Extract the (x, y) coordinate from the center of the cell holding the provided text.  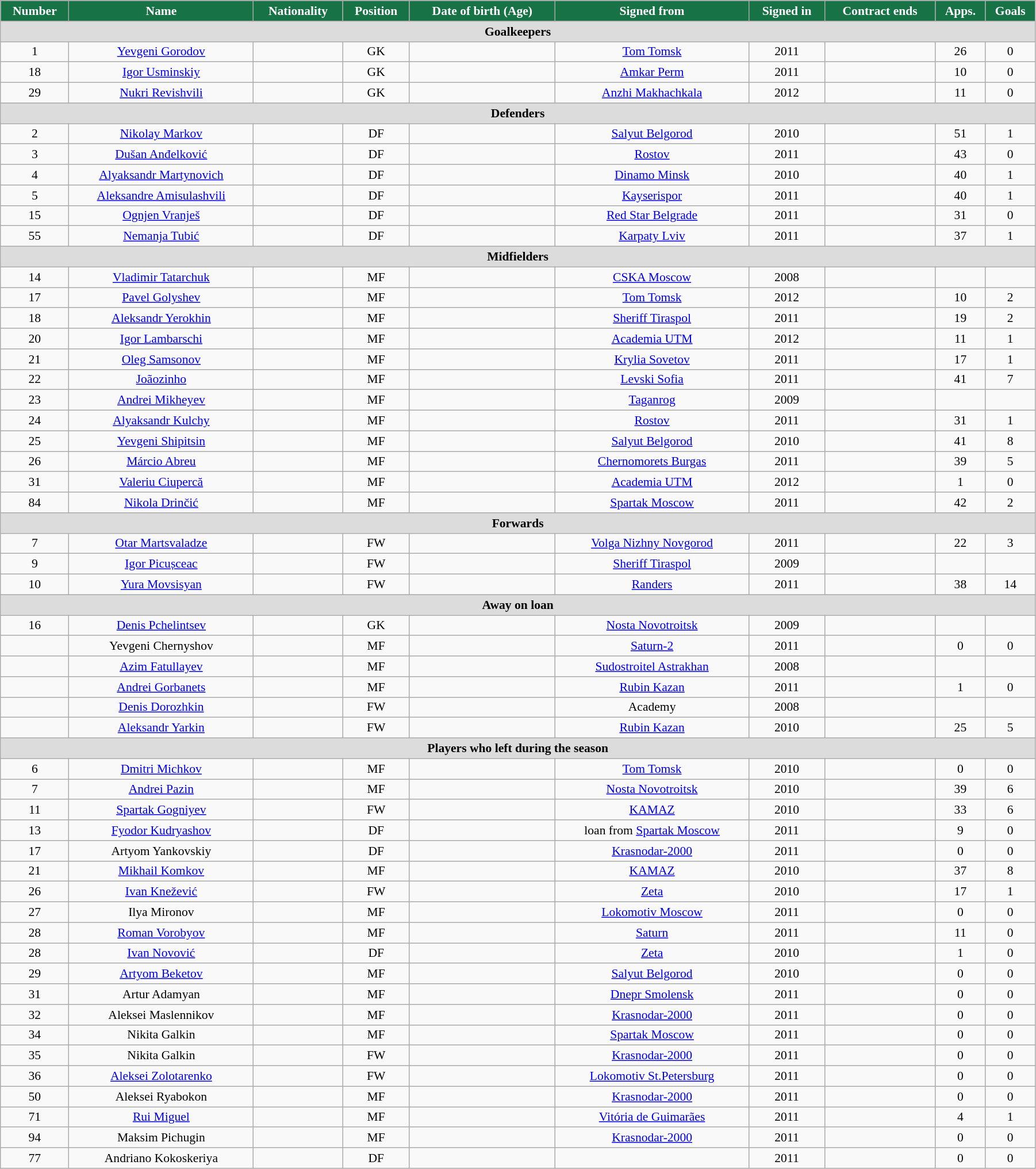
Valeriu Ciupercă (161, 482)
Red Star Belgrade (652, 216)
Sudostroitel Astrakhan (652, 666)
Contract ends (880, 11)
38 (960, 585)
Volga Nizhny Novgorod (652, 543)
20 (34, 339)
24 (34, 421)
Nationality (298, 11)
Goalkeepers (518, 32)
Away on loan (518, 605)
Igor Usminskiy (161, 72)
Signed from (652, 11)
Dmitri Michkov (161, 769)
CSKA Moscow (652, 277)
Pavel Golyshev (161, 298)
Alyaksandr Martynovich (161, 175)
Academy (652, 707)
19 (960, 319)
Andrei Gorbanets (161, 687)
Levski Sofia (652, 380)
Name (161, 11)
Fyodor Kudryashov (161, 830)
Joãozinho (161, 380)
Yevgeni Chernyshov (161, 646)
Dnepr Smolensk (652, 994)
Players who left during the season (518, 749)
Rui Miguel (161, 1117)
Dinamo Minsk (652, 175)
Goals (1010, 11)
Yura Movsisyan (161, 585)
Maksim Pichugin (161, 1138)
Artyom Beketov (161, 974)
Nikola Drinčić (161, 503)
Lokomotiv Moscow (652, 913)
Azim Fatullayev (161, 666)
Yevgeni Shipitsin (161, 441)
84 (34, 503)
Karpaty Lviv (652, 236)
Aleksei Ryabokon (161, 1097)
55 (34, 236)
Saturn-2 (652, 646)
Vladimir Tatarchuk (161, 277)
Kayserispor (652, 196)
Chernomorets Burgas (652, 462)
Signed in (787, 11)
Ivan Knežević (161, 892)
Oleg Samsonov (161, 359)
32 (34, 1015)
Nemanja Tubić (161, 236)
35 (34, 1056)
77 (34, 1158)
Mikhail Komkov (161, 871)
Lokomotiv St.Petersburg (652, 1076)
13 (34, 830)
Aleksei Zolotarenko (161, 1076)
50 (34, 1097)
Aleksandre Amisulashvili (161, 196)
27 (34, 913)
Krylia Sovetov (652, 359)
51 (960, 134)
Defenders (518, 113)
34 (34, 1035)
Randers (652, 585)
Ognjen Vranješ (161, 216)
Date of birth (Age) (482, 11)
loan from Spartak Moscow (652, 830)
Apps. (960, 11)
Andriano Kokoskeriya (161, 1158)
Andrei Mikheyev (161, 400)
15 (34, 216)
Nukri Revishvili (161, 93)
Aleksandr Yerokhin (161, 319)
Dušan Anđelković (161, 155)
Vitória de Guimarães (652, 1117)
Position (376, 11)
33 (960, 810)
Ilya Mironov (161, 913)
Aleksei Maslennikov (161, 1015)
36 (34, 1076)
Igor Picușceac (161, 564)
Number (34, 11)
Midfielders (518, 257)
Denis Dorozhkin (161, 707)
Nikolay Markov (161, 134)
Spartak Gogniyev (161, 810)
23 (34, 400)
Saturn (652, 933)
94 (34, 1138)
Denis Pchelintsev (161, 626)
Yevgeni Gorodov (161, 52)
Alyaksandr Kulchy (161, 421)
43 (960, 155)
Artur Adamyan (161, 994)
Artyom Yankovskiy (161, 851)
Andrei Pazin (161, 789)
Aleksandr Yarkin (161, 728)
Igor Lambarschi (161, 339)
Forwards (518, 523)
Ivan Novović (161, 953)
16 (34, 626)
71 (34, 1117)
Taganrog (652, 400)
Márcio Abreu (161, 462)
Roman Vorobyov (161, 933)
Otar Martsvaladze (161, 543)
Amkar Perm (652, 72)
Anzhi Makhachkala (652, 93)
42 (960, 503)
